Scan for the cell matching the given text and deliver its [x, y] coordinate at center. 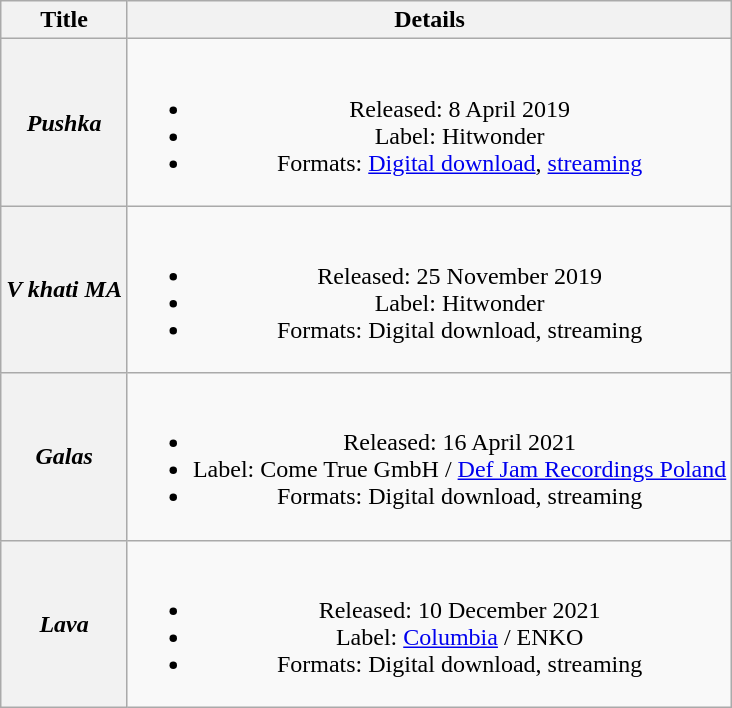
Pushka [64, 122]
Released: 10 December 2021Label: Columbia / ENKOFormats: Digital download, streaming [429, 624]
V khati MA [64, 290]
Title [64, 20]
Released: 25 November 2019Label: HitwonderFormats: Digital download, streaming [429, 290]
Galas [64, 456]
Details [429, 20]
Released: 8 April 2019Label: HitwonderFormats: Digital download, streaming [429, 122]
Lava [64, 624]
Released: 16 April 2021Label: Come True GmbH / Def Jam Recordings PolandFormats: Digital download, streaming [429, 456]
